Output the [X, Y] coordinate of the center of the cell containing the given text.  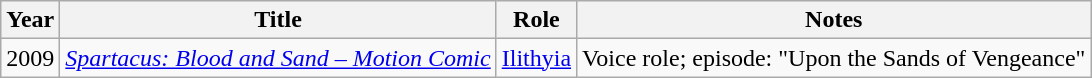
Year [30, 20]
Notes [834, 20]
Title [278, 20]
Voice role; episode: "Upon the Sands of Vengeance" [834, 58]
Spartacus: Blood and Sand – Motion Comic [278, 58]
2009 [30, 58]
Ilithyia [536, 58]
Role [536, 20]
